Scan for the cell matching the given text and deliver its [x, y] coordinate at center. 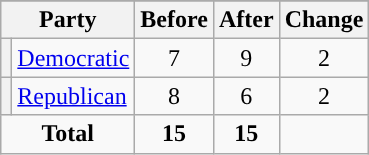
Democratic [74, 58]
Total [68, 134]
Change [324, 20]
Before [174, 20]
8 [174, 96]
After [246, 20]
7 [174, 58]
Republican [74, 96]
6 [246, 96]
Party [68, 20]
9 [246, 58]
